Provide the (x, y) coordinate of the cell's center where the given text is located.  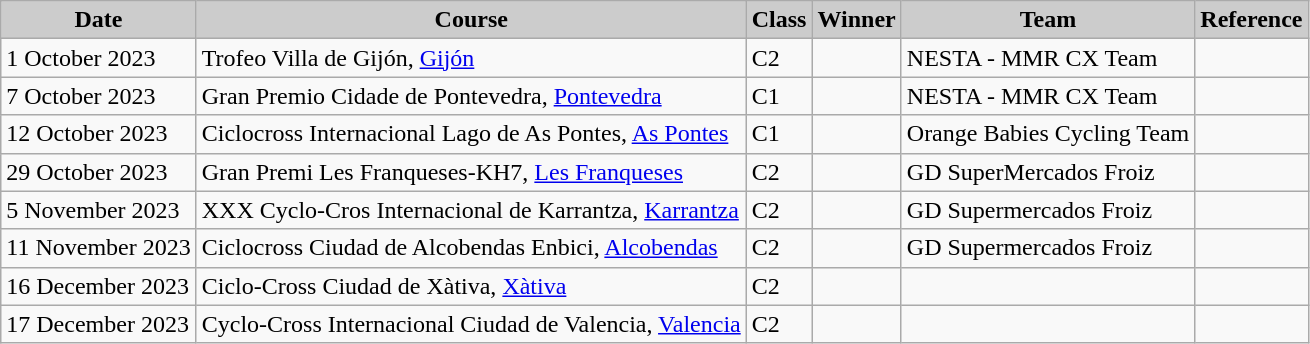
7 October 2023 (98, 96)
17 December 2023 (98, 324)
Ciclo-Cross Ciudad de Xàtiva, Xàtiva (471, 286)
Date (98, 20)
1 October 2023 (98, 58)
Team (1048, 20)
GD SuperMercados Froiz (1048, 172)
Ciclocross Internacional Lago de As Pontes, As Pontes (471, 134)
Course (471, 20)
12 October 2023 (98, 134)
Trofeo Villa de Gijón, Gijón (471, 58)
Gran Premi Les Franqueses-KH7, Les Franqueses (471, 172)
XXX Cyclo-Cros Internacional de Karrantza, Karrantza (471, 210)
16 December 2023 (98, 286)
29 October 2023 (98, 172)
5 November 2023 (98, 210)
Reference (1252, 20)
Gran Premio Cidade de Pontevedra, Pontevedra (471, 96)
Cyclo-Cross Internacional Ciudad de Valencia, Valencia (471, 324)
Winner (856, 20)
Class (779, 20)
Ciclocross Ciudad de Alcobendas Enbici, Alcobendas (471, 248)
11 November 2023 (98, 248)
Orange Babies Cycling Team (1048, 134)
